For the text-containing cell, return its midpoint in (x, y) coordinate format. 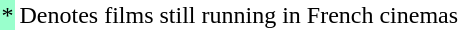
* (8, 15)
